Return [X, Y] of the center of cell containing provided text 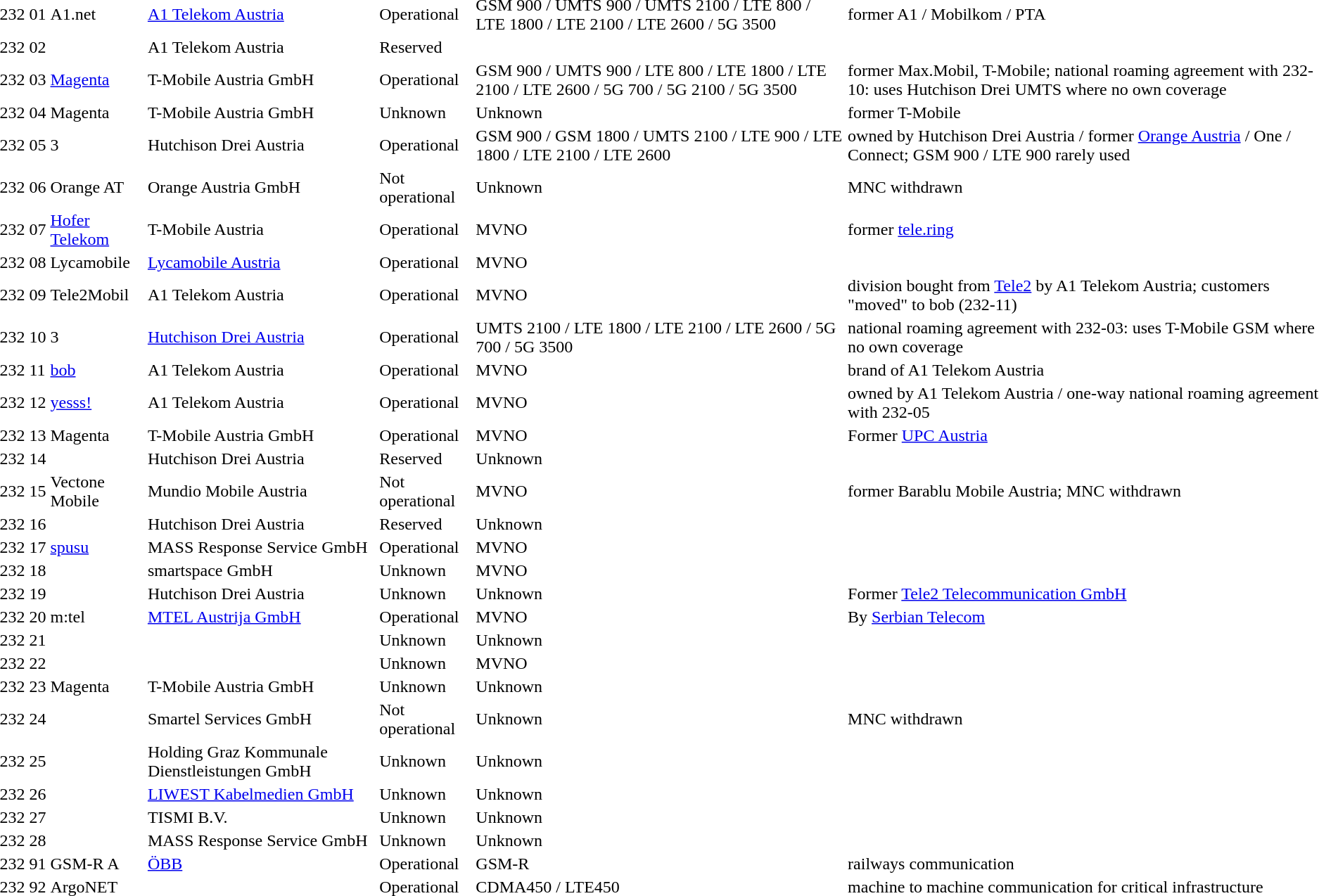
smartspace GmbH [261, 570]
bob [97, 370]
03 [38, 80]
02 [38, 47]
09 [38, 295]
MTEL Austrija GmbH [261, 617]
26 [38, 794]
spusu [97, 547]
21 [38, 640]
GSM-R A [97, 864]
Orange AT [97, 187]
28 [38, 840]
05 [38, 145]
15 [38, 491]
yesss! [97, 402]
22 [38, 663]
13 [38, 435]
Lycamobile Austria [261, 262]
20 [38, 617]
07 [38, 229]
Smartel Services GmbH [261, 719]
ÖBB [261, 864]
Vectone Mobile [97, 491]
19 [38, 594]
m:tel [97, 617]
T-Mobile Austria [261, 229]
TISMI B.V. [261, 817]
Tele2Mobil [97, 295]
14 [38, 459]
04 [38, 113]
23 [38, 686]
Orange Austria GmbH [261, 187]
GSM-R [660, 864]
Hofer Telekom [97, 229]
11 [38, 370]
16 [38, 524]
10 [38, 338]
18 [38, 570]
GSM 900 / UMTS 900 / LTE 800 / LTE 1800 / LTE 2100 / LTE 2600 / 5G 700 / 5G 2100 / 5G 3500 [660, 80]
06 [38, 187]
Holding Graz Kommunale Dienstleistungen GmbH [261, 761]
27 [38, 817]
17 [38, 547]
24 [38, 719]
12 [38, 402]
GSM 900 / GSM 1800 / UMTS 2100 / LTE 900 / LTE 1800 / LTE 2100 / LTE 2600 [660, 145]
LIWEST Kabelmedien GmbH [261, 794]
Mundio Mobile Austria [261, 491]
UMTS 2100 / LTE 1800 / LTE 2100 / LTE 2600 / 5G 700 / 5G 3500 [660, 338]
25 [38, 761]
08 [38, 262]
Lycamobile [97, 262]
91 [38, 864]
